Search for the cell housing the specified text and yield its (X, Y) center coordinate. 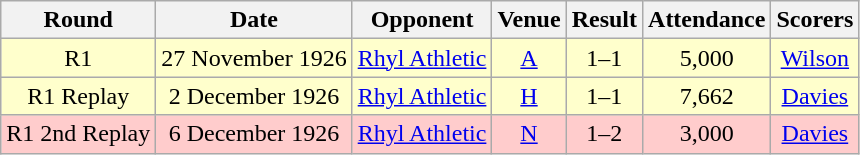
Round (78, 20)
6 December 1926 (254, 134)
Result (604, 20)
Scorers (815, 20)
7,662 (707, 96)
H (529, 96)
Wilson (815, 58)
R1 Replay (78, 96)
Date (254, 20)
Opponent (422, 20)
3,000 (707, 134)
27 November 1926 (254, 58)
R1 (78, 58)
N (529, 134)
Attendance (707, 20)
R1 2nd Replay (78, 134)
5,000 (707, 58)
Venue (529, 20)
2 December 1926 (254, 96)
1–2 (604, 134)
A (529, 58)
